Capture the cell that displays the provided text and extract its (x, y) central coordinate. 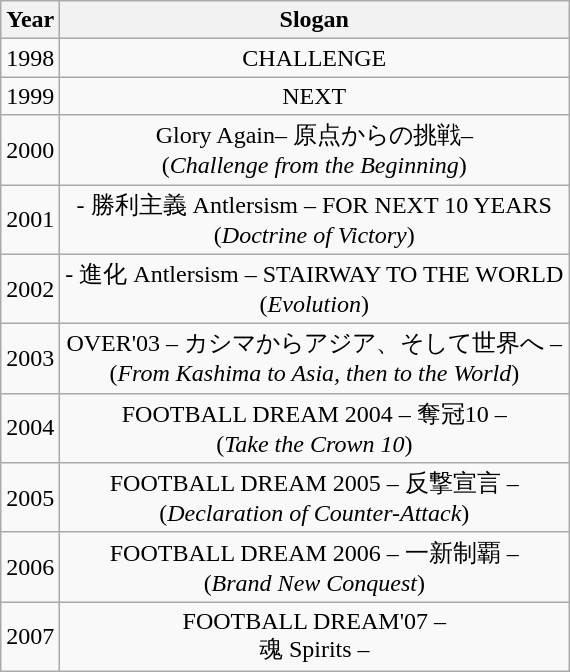
2001 (30, 219)
Year (30, 20)
FOOTBALL DREAM'07 – 魂 Spirits – (314, 637)
2000 (30, 150)
1999 (30, 96)
2006 (30, 567)
OVER'03 – カシマからアジア、そして世界へ –(From Kashima to Asia, then to the World) (314, 359)
CHALLENGE (314, 58)
Slogan (314, 20)
FOOTBALL DREAM 2006 – 一新制覇 –(Brand New Conquest) (314, 567)
2007 (30, 637)
1998 (30, 58)
2003 (30, 359)
- 進化 Antlersism – STAIRWAY TO THE WORLD(Evolution) (314, 289)
Glory Again– 原点からの挑戦–(Challenge from the Beginning) (314, 150)
2004 (30, 428)
FOOTBALL DREAM 2004 – 奪冠10 –(Take the Crown 10) (314, 428)
- 勝利主義 Antlersism – FOR NEXT 10 YEARS(Doctrine of Victory) (314, 219)
FOOTBALL DREAM 2005 – 反撃宣言 –(Declaration of Counter-Attack) (314, 498)
NEXT (314, 96)
2002 (30, 289)
2005 (30, 498)
